Search for the cell housing the specified text and yield its [x, y] center coordinate. 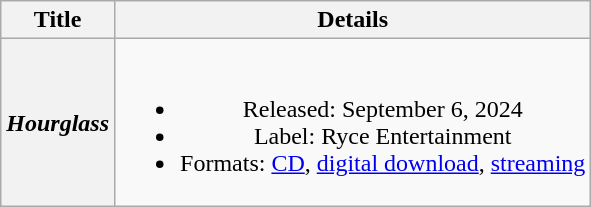
Hourglass [58, 122]
Title [58, 20]
Released: September 6, 2024Label: Ryce EntertainmentFormats: CD, digital download, streaming [353, 122]
Details [353, 20]
